From the cell containing the given text, extract its center point as (x, y) coordinate. 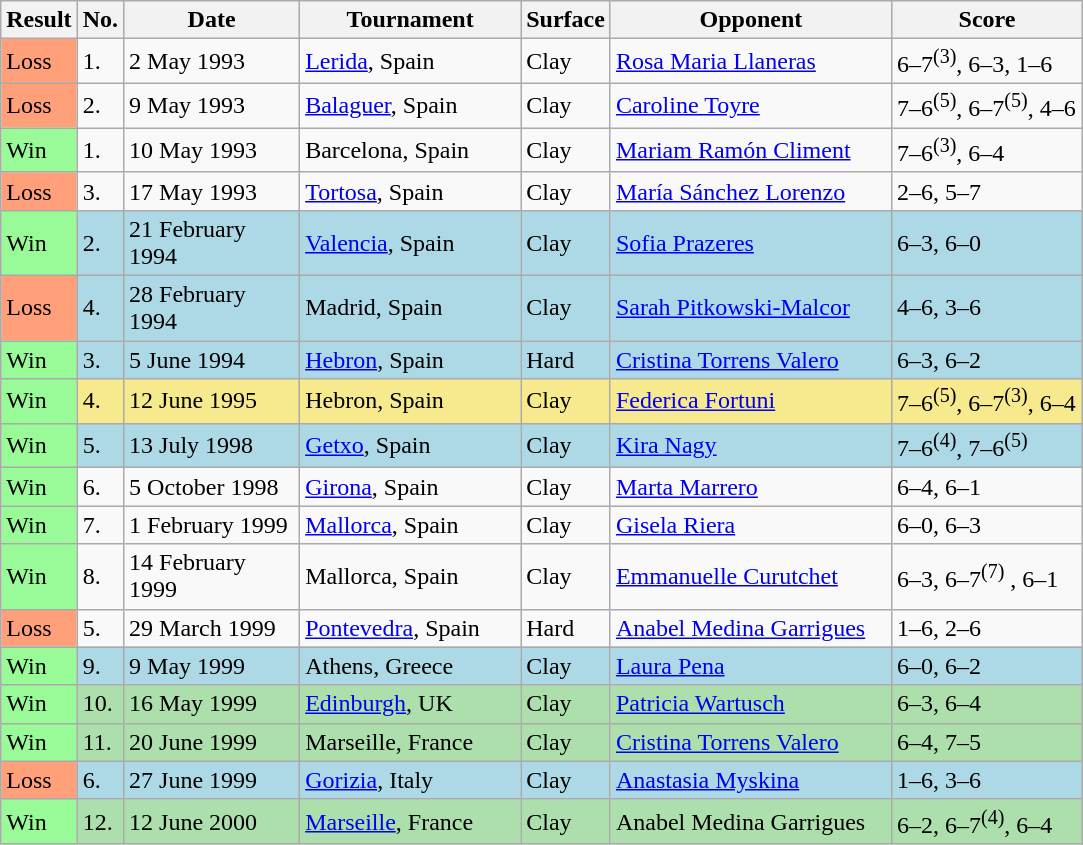
6–2, 6–7(4), 6–4 (986, 822)
Edinburgh, UK (410, 704)
7–6(5), 6–7(5), 4–6 (986, 106)
6–0, 6–2 (986, 666)
6–0, 6–3 (986, 525)
12 June 1995 (212, 402)
Sarah Pitkowski-Malcor (750, 308)
Barcelona, Spain (410, 150)
12. (100, 822)
Tortosa, Spain (410, 191)
Mariam Ramón Climent (750, 150)
Score (986, 20)
Gisela Riera (750, 525)
Pontevedra, Spain (410, 628)
Gorizia, Italy (410, 780)
Result (39, 20)
6–7(3), 6–3, 1–6 (986, 62)
Madrid, Spain (410, 308)
Federica Fortuni (750, 402)
28 February 1994 (212, 308)
5 October 1998 (212, 487)
10 May 1993 (212, 150)
Sofia Prazeres (750, 244)
Caroline Toyre (750, 106)
11. (100, 742)
17 May 1993 (212, 191)
Getxo, Spain (410, 446)
16 May 1999 (212, 704)
20 June 1999 (212, 742)
2–6, 5–7 (986, 191)
Lerida, Spain (410, 62)
Date (212, 20)
Marta Marrero (750, 487)
Laura Pena (750, 666)
5 June 1994 (212, 360)
29 March 1999 (212, 628)
Tournament (410, 20)
13 July 1998 (212, 446)
9 May 1993 (212, 106)
1–6, 2–6 (986, 628)
9 May 1999 (212, 666)
6–3, 6–4 (986, 704)
Valencia, Spain (410, 244)
1–6, 3–6 (986, 780)
María Sánchez Lorenzo (750, 191)
Surface (566, 20)
6–4, 7–5 (986, 742)
9. (100, 666)
6–3, 6–7(7) , 6–1 (986, 576)
14 February 1999 (212, 576)
6–4, 6–1 (986, 487)
Girona, Spain (410, 487)
Patricia Wartusch (750, 704)
21 February 1994 (212, 244)
7–6(5), 6–7(3), 6–4 (986, 402)
6–3, 6–2 (986, 360)
Anastasia Myskina (750, 780)
7–6(4), 7–6(5) (986, 446)
27 June 1999 (212, 780)
8. (100, 576)
4–6, 3–6 (986, 308)
1 February 1999 (212, 525)
Balaguer, Spain (410, 106)
7–6(3), 6–4 (986, 150)
2 May 1993 (212, 62)
6–3, 6–0 (986, 244)
7. (100, 525)
Opponent (750, 20)
No. (100, 20)
10. (100, 704)
Kira Nagy (750, 446)
Emmanuelle Curutchet (750, 576)
Athens, Greece (410, 666)
12 June 2000 (212, 822)
Rosa Maria Llaneras (750, 62)
